Output the [x, y] coordinate of the center of the cell containing the given text.  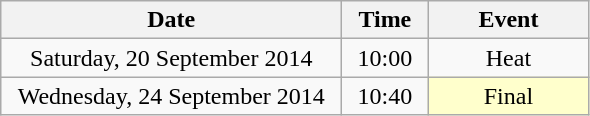
Heat [508, 58]
10:00 [385, 58]
Date [172, 20]
Final [508, 96]
Wednesday, 24 September 2014 [172, 96]
Saturday, 20 September 2014 [172, 58]
Time [385, 20]
10:40 [385, 96]
Event [508, 20]
